Return (x, y) of the center of cell containing provided text 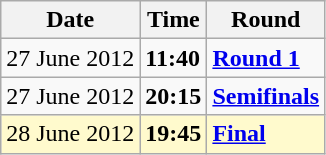
Time (174, 20)
28 June 2012 (70, 134)
11:40 (174, 58)
Final (266, 134)
Date (70, 20)
Semifinals (266, 96)
19:45 (174, 134)
Round 1 (266, 58)
20:15 (174, 96)
Round (266, 20)
